Search for the cell housing the specified text and yield its (X, Y) center coordinate. 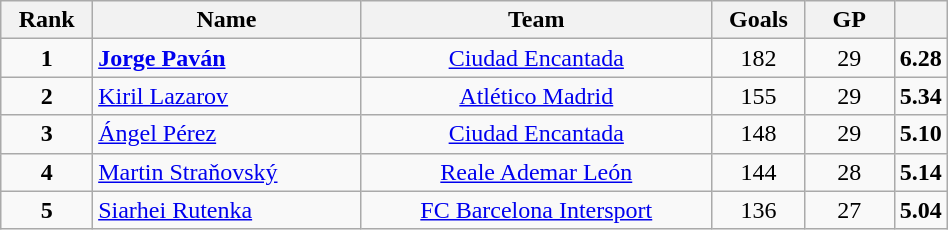
Siarhei Rutenka (227, 210)
136 (758, 210)
2 (47, 96)
1 (47, 58)
Goals (758, 20)
28 (849, 172)
6.28 (920, 58)
Ángel Pérez (227, 134)
4 (47, 172)
Martin Straňovský (227, 172)
FC Barcelona Intersport (536, 210)
GP (849, 20)
5.04 (920, 210)
5.14 (920, 172)
155 (758, 96)
5 (47, 210)
148 (758, 134)
Team (536, 20)
182 (758, 58)
144 (758, 172)
Kiril Lazarov (227, 96)
Rank (47, 20)
Atlético Madrid (536, 96)
Jorge Paván (227, 58)
Name (227, 20)
3 (47, 134)
Reale Ademar León (536, 172)
5.34 (920, 96)
27 (849, 210)
5.10 (920, 134)
